Output the [X, Y] coordinate of the center of the cell containing the given text.  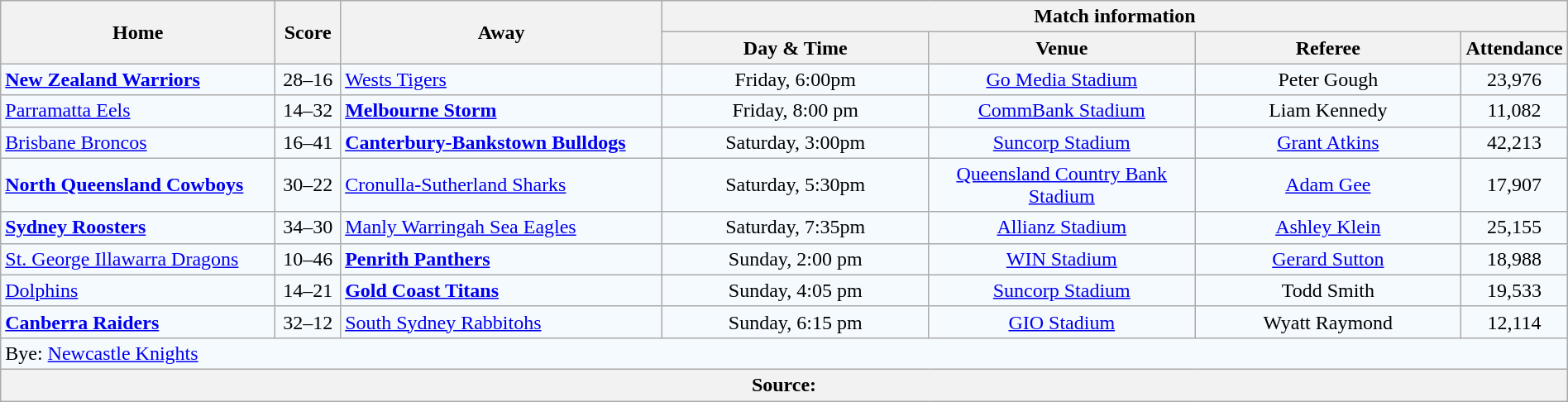
16–41 [308, 142]
Adam Gee [1328, 185]
17,907 [1514, 185]
Queensland Country Bank Stadium [1062, 185]
32–12 [308, 322]
Canberra Raiders [138, 322]
23,976 [1514, 79]
Saturday, 7:35pm [796, 227]
Cronulla-Sutherland Sharks [501, 185]
34–30 [308, 227]
Liam Kennedy [1328, 111]
Match information [1115, 17]
Gold Coast Titans [501, 290]
Referee [1328, 48]
Wyatt Raymond [1328, 322]
42,213 [1514, 142]
WIN Stadium [1062, 259]
14–32 [308, 111]
North Queensland Cowboys [138, 185]
25,155 [1514, 227]
28–16 [308, 79]
Wests Tigers [501, 79]
Venue [1062, 48]
Melbourne Storm [501, 111]
14–21 [308, 290]
Bye: Newcastle Knights [784, 353]
Canterbury-Bankstown Bulldogs [501, 142]
12,114 [1514, 322]
Day & Time [796, 48]
Gerard Sutton [1328, 259]
Penrith Panthers [501, 259]
Saturday, 3:00pm [796, 142]
Away [501, 32]
GIO Stadium [1062, 322]
19,533 [1514, 290]
Sunday, 2:00 pm [796, 259]
10–46 [308, 259]
Home [138, 32]
11,082 [1514, 111]
18,988 [1514, 259]
Parramatta Eels [138, 111]
Sunday, 6:15 pm [796, 322]
Peter Gough [1328, 79]
Source: [784, 385]
Dolphins [138, 290]
Saturday, 5:30pm [796, 185]
Sunday, 4:05 pm [796, 290]
30–22 [308, 185]
St. George Illawarra Dragons [138, 259]
Friday, 8:00 pm [796, 111]
Ashley Klein [1328, 227]
Sydney Roosters [138, 227]
Allianz Stadium [1062, 227]
Manly Warringah Sea Eagles [501, 227]
Score [308, 32]
Friday, 6:00pm [796, 79]
Attendance [1514, 48]
CommBank Stadium [1062, 111]
Brisbane Broncos [138, 142]
South Sydney Rabbitohs [501, 322]
Todd Smith [1328, 290]
Go Media Stadium [1062, 79]
New Zealand Warriors [138, 79]
Grant Atkins [1328, 142]
